Search for the cell housing the specified text and yield its (x, y) center coordinate. 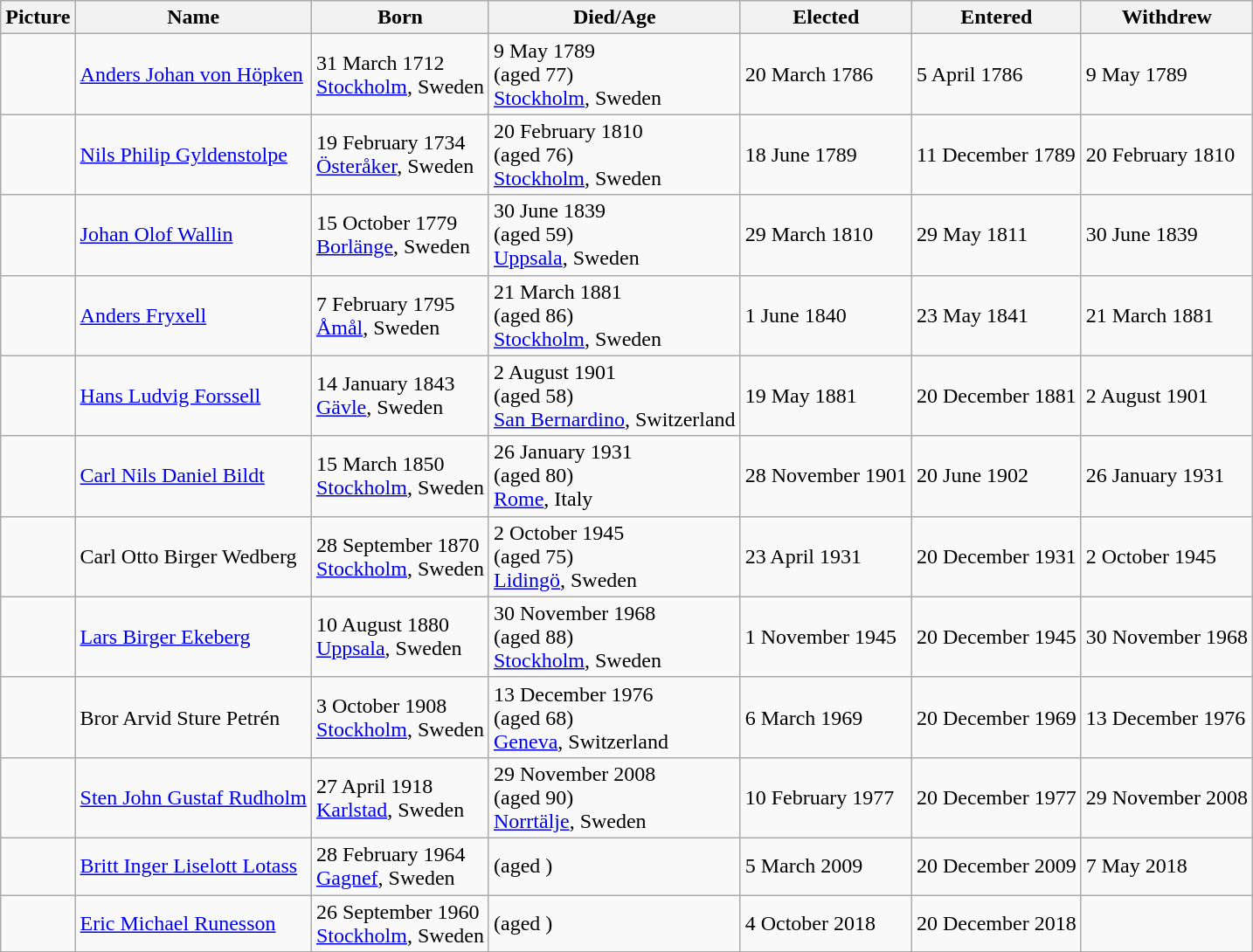
20 December 1977 (997, 797)
20 December 1931 (997, 556)
30 June 1839 (aged 59) Uppsala, Sweden (614, 235)
Nils Philip Gyldenstolpe (193, 155)
21 March 1881 (1166, 315)
28 September 1870 Stockholm, Sweden (400, 556)
20 December 2009 (997, 866)
11 December 1789 (997, 155)
Withdrew (1166, 17)
20 December 2018 (997, 922)
2 August 1901 (aged 58) San Bernardino, Switzerland (614, 396)
23 April 1931 (826, 556)
Lars Birger Ekeberg (193, 637)
30 November 1968 (1166, 637)
7 February 1795 Åmål, Sweden (400, 315)
26 January 1931 (1166, 476)
20 February 1810 (aged 76) Stockholm, Sweden (614, 155)
Bror Arvid Sture Petrén (193, 717)
Anders Johan von Höpken (193, 74)
30 November 1968 (aged 88) Stockholm, Sweden (614, 637)
Entered (997, 17)
19 May 1881 (826, 396)
15 March 1850 Stockholm, Sweden (400, 476)
20 June 1902 (997, 476)
9 May 1789 (aged 77) Stockholm, Sweden (614, 74)
1 June 1840 (826, 315)
10 February 1977 (826, 797)
3 October 1908 Stockholm, Sweden (400, 717)
Died/Age (614, 17)
29 March 1810 (826, 235)
26 September 1960 Stockholm, Sweden (400, 922)
26 January 1931 (aged 80) Rome, Italy (614, 476)
Carl Otto Birger Wedberg (193, 556)
Britt Inger Liselott Lotass (193, 866)
18 June 1789 (826, 155)
20 December 1881 (997, 396)
2 August 1901 (1166, 396)
Eric Michael Runesson (193, 922)
4 October 2018 (826, 922)
27 April 1918 Karlstad, Sweden (400, 797)
13 December 1976 (aged 68) Geneva, Switzerland (614, 717)
31 March 1712 Stockholm, Sweden (400, 74)
Name (193, 17)
Picture (38, 17)
7 May 2018 (1166, 866)
Johan Olof Wallin (193, 235)
23 May 1841 (997, 315)
19 February 1734 Österåker, Sweden (400, 155)
Born (400, 17)
9 May 1789 (1166, 74)
5 April 1786 (997, 74)
15 October 1779 Borlänge, Sweden (400, 235)
5 March 2009 (826, 866)
20 March 1786 (826, 74)
29 November 2008 (aged 90) Norrtälje, Sweden (614, 797)
6 March 1969 (826, 717)
1 November 1945 (826, 637)
Hans Ludvig Forssell (193, 396)
29 May 1811 (997, 235)
2 October 1945 (aged 75) Lidingö, Sweden (614, 556)
14 January 1843 Gävle, Sweden (400, 396)
Sten John Gustaf Rudholm (193, 797)
10 August 1880 Uppsala, Sweden (400, 637)
Carl Nils Daniel Bildt (193, 476)
21 March 1881 (aged 86) Stockholm, Sweden (614, 315)
2 October 1945 (1166, 556)
20 December 1945 (997, 637)
30 June 1839 (1166, 235)
28 November 1901 (826, 476)
Anders Fryxell (193, 315)
28 February 1964 Gagnef, Sweden (400, 866)
20 February 1810 (1166, 155)
20 December 1969 (997, 717)
Elected (826, 17)
13 December 1976 (1166, 717)
29 November 2008 (1166, 797)
